Detect which cell encompasses the target text, then output its [X, Y] center coordinate. 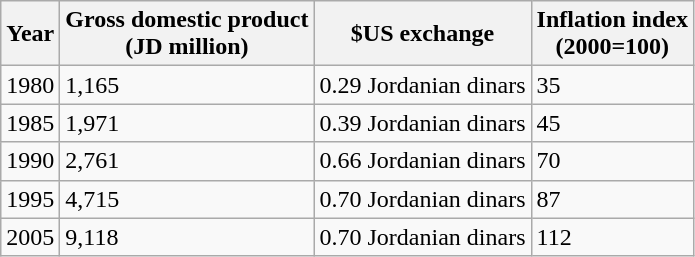
0.39 Jordanian dinars [422, 123]
45 [612, 123]
Inflation index (2000=100) [612, 34]
1980 [30, 85]
1,971 [187, 123]
Gross domestic product (JD million) [187, 34]
35 [612, 85]
1985 [30, 123]
$US exchange [422, 34]
87 [612, 199]
2005 [30, 237]
70 [612, 161]
9,118 [187, 237]
1,165 [187, 85]
Year [30, 34]
112 [612, 237]
4,715 [187, 199]
2,761 [187, 161]
1995 [30, 199]
0.66 Jordanian dinars [422, 161]
1990 [30, 161]
0.29 Jordanian dinars [422, 85]
